From the cell containing the given text, extract its center point as [x, y] coordinate. 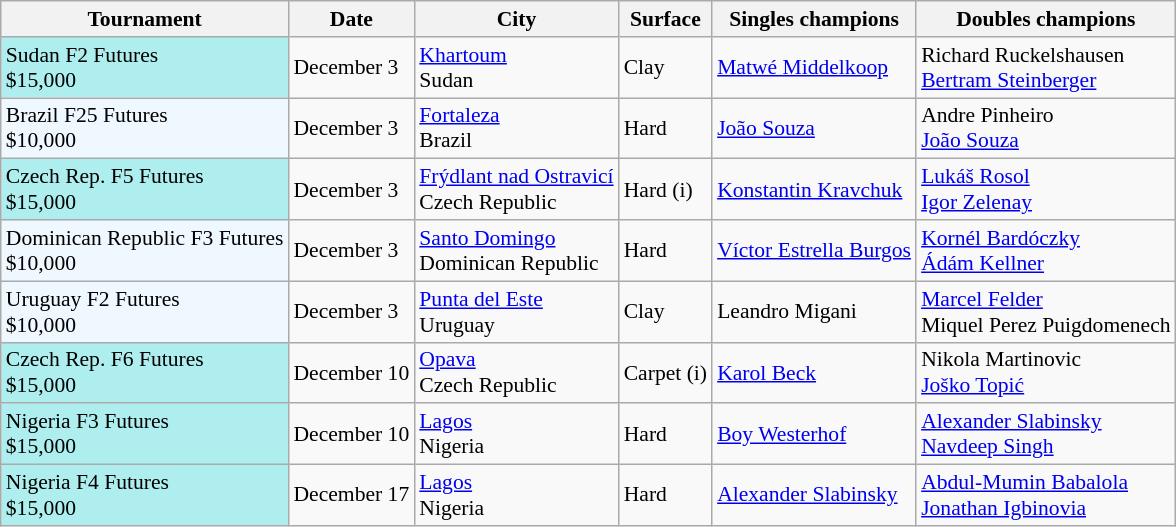
KhartoumSudan [516, 68]
Leandro Migani [814, 312]
Nikola Martinovic Joško Topić [1046, 372]
Doubles champions [1046, 19]
OpavaCzech Republic [516, 372]
Richard Ruckelshausen Bertram Steinberger [1046, 68]
Andre Pinheiro João Souza [1046, 128]
Tournament [145, 19]
Surface [666, 19]
Czech Rep. F6 Futures$15,000 [145, 372]
Date [351, 19]
Abdul-Mumin Babalola Jonathan Igbinovia [1046, 496]
João Souza [814, 128]
Boy Westerhof [814, 434]
Hard (i) [666, 190]
Alexander Slabinsky [814, 496]
Czech Rep. F5 Futures$15,000 [145, 190]
Nigeria F3 Futures$15,000 [145, 434]
Brazil F25 Futures$10,000 [145, 128]
Nigeria F4 Futures$15,000 [145, 496]
Sudan F2 Futures$15,000 [145, 68]
Lukáš Rosol Igor Zelenay [1046, 190]
Matwé Middelkoop [814, 68]
Konstantin Kravchuk [814, 190]
FortalezaBrazil [516, 128]
Alexander Slabinsky Navdeep Singh [1046, 434]
Karol Beck [814, 372]
Víctor Estrella Burgos [814, 250]
Frýdlant nad OstravicíCzech Republic [516, 190]
Marcel Felder Miquel Perez Puigdomenech [1046, 312]
Singles champions [814, 19]
Santo DomingoDominican Republic [516, 250]
Uruguay F2 Futures$10,000 [145, 312]
Kornél Bardóczky Ádám Kellner [1046, 250]
December 17 [351, 496]
Dominican Republic F3 Futures$10,000 [145, 250]
City [516, 19]
Carpet (i) [666, 372]
Punta del EsteUruguay [516, 312]
